From the cell containing the given text, extract its center point as (X, Y) coordinate. 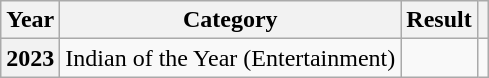
Year (30, 20)
2023 (30, 58)
Indian of the Year (Entertainment) (230, 58)
Category (230, 20)
Result (439, 20)
